Return [X, Y] of the center of cell containing provided text 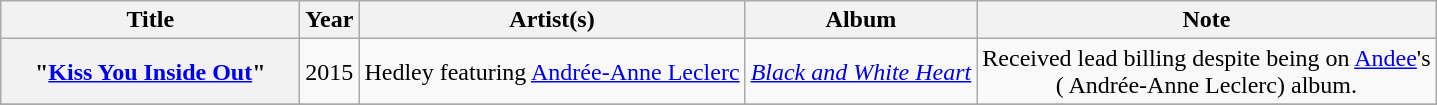
Note [1206, 20]
"Kiss You Inside Out" [150, 72]
Title [150, 20]
Black and White Heart [861, 72]
Hedley featuring Andrée-Anne Leclerc [552, 72]
Album [861, 20]
Received lead billing despite being on Andee's ( Andrée-Anne Leclerc) album. [1206, 72]
Artist(s) [552, 20]
Year [330, 20]
2015 [330, 72]
